From the cell containing the given text, extract its center point as [X, Y] coordinate. 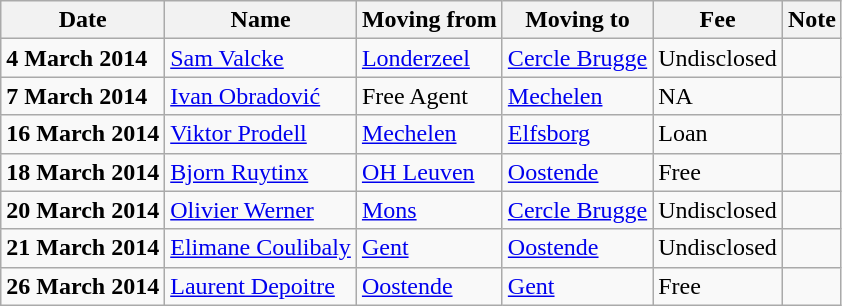
Viktor Prodell [261, 134]
Free Agent [429, 96]
Elimane Coulibaly [261, 248]
4 March 2014 [83, 58]
26 March 2014 [83, 286]
Bjorn Ruytinx [261, 172]
NA [718, 96]
Elfsborg [577, 134]
Ivan Obradović [261, 96]
20 March 2014 [83, 210]
16 March 2014 [83, 134]
Name [261, 20]
OH Leuven [429, 172]
21 March 2014 [83, 248]
18 March 2014 [83, 172]
Fee [718, 20]
7 March 2014 [83, 96]
Sam Valcke [261, 58]
Date [83, 20]
Moving from [429, 20]
Loan [718, 134]
Londerzeel [429, 58]
Laurent Depoitre [261, 286]
Note [812, 20]
Moving to [577, 20]
Olivier Werner [261, 210]
Mons [429, 210]
